For the text-containing cell, return its midpoint in (X, Y) coordinate format. 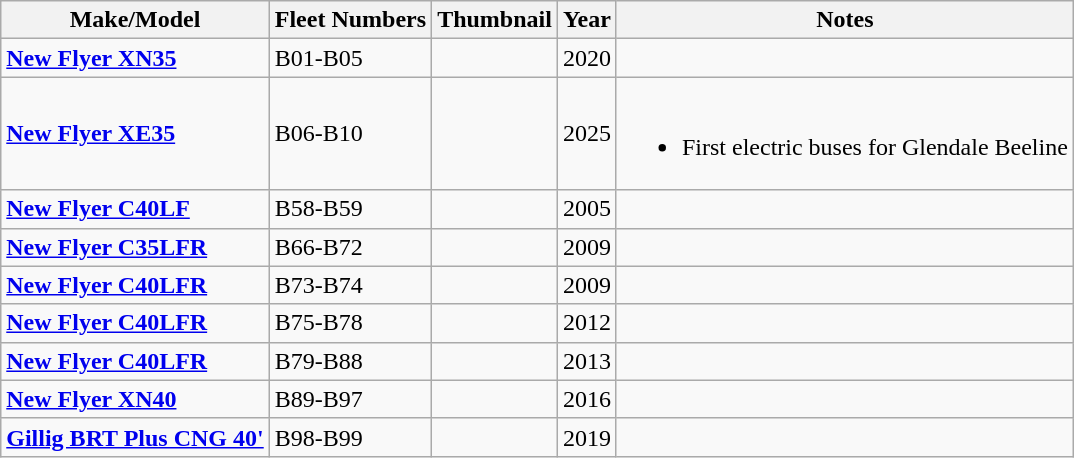
New Flyer XE35 (135, 134)
2016 (586, 399)
B66-B72 (350, 247)
B89-B97 (350, 399)
B75-B78 (350, 323)
Year (586, 20)
2005 (586, 209)
New Flyer C35LFR (135, 247)
B06-B10 (350, 134)
New Flyer XN35 (135, 58)
2012 (586, 323)
B01-B05 (350, 58)
2019 (586, 437)
Make/Model (135, 20)
2020 (586, 58)
First electric buses for Glendale Beeline (844, 134)
2025 (586, 134)
New Flyer C40LF (135, 209)
Thumbnail (495, 20)
Gillig BRT Plus CNG 40' (135, 437)
New Flyer XN40 (135, 399)
2013 (586, 361)
Notes (844, 20)
B79-B88 (350, 361)
Fleet Numbers (350, 20)
B58-B59 (350, 209)
B73-B74 (350, 285)
B98-B99 (350, 437)
